Provide the (x, y) coordinate of the cell's center where the given text is located.  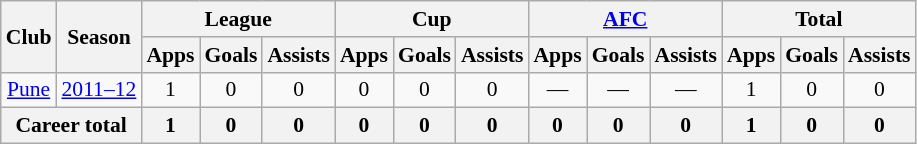
2011–12 (98, 90)
Cup (432, 19)
AFC (625, 19)
Club (29, 36)
Total (819, 19)
Pune (29, 90)
Season (98, 36)
League (238, 19)
Career total (72, 126)
